Locate the cell with the specified text and output its (x, y) center coordinate. 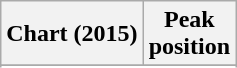
Peakposition (189, 34)
Chart (2015) (72, 34)
